Provide the (X, Y) coordinate of the cell's center where the given text is located.  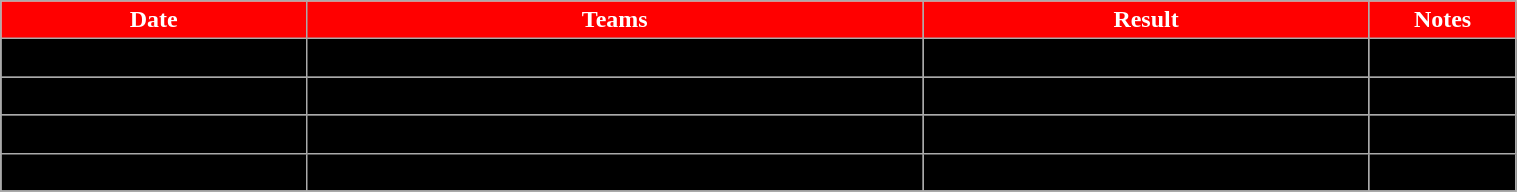
Teams (615, 20)
Czech Republic, 4-2 (1146, 96)
Japan, 5-1 (1146, 172)
Germany, 3-2 SO (1146, 134)
Slovakia vs. Czech Republic (615, 96)
Switzerland vs. Norway (615, 58)
Result (1146, 20)
Japan vs. France (615, 172)
Notes (1442, 20)
Norway, 5-3 (1146, 58)
Date (154, 20)
Russia vs. Germany (615, 134)
